Return [x, y] of the center of cell containing provided text 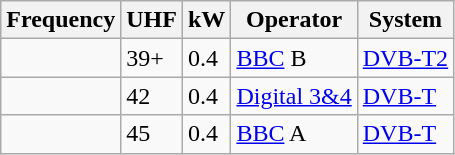
39+ [152, 58]
Operator [294, 20]
System [405, 20]
45 [152, 134]
kW [206, 20]
UHF [152, 20]
BBC B [294, 58]
BBC A [294, 134]
DVB-T2 [405, 58]
Digital 3&4 [294, 96]
Frequency [61, 20]
42 [152, 96]
